Extract the (x, y) coordinate from the center of the cell holding the provided text.  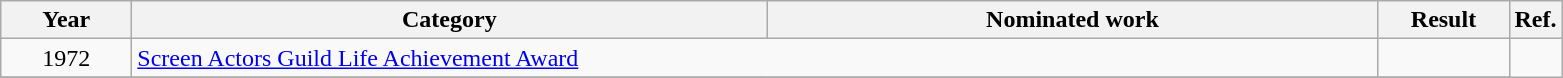
Year (66, 20)
Screen Actors Guild Life Achievement Award (755, 58)
1972 (66, 58)
Ref. (1536, 20)
Result (1444, 20)
Nominated work (1072, 20)
Category (450, 20)
